For the text-containing cell, return its midpoint in [X, Y] coordinate format. 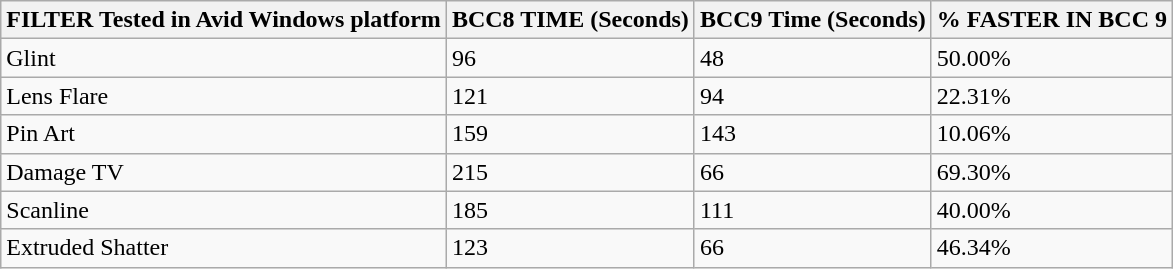
123 [570, 248]
185 [570, 210]
Scanline [224, 210]
94 [812, 96]
215 [570, 172]
10.06% [1052, 134]
50.00% [1052, 58]
22.31% [1052, 96]
BCC9 Time (Seconds) [812, 20]
% FASTER IN BCC 9 [1052, 20]
FILTER Tested in Avid Windows platform [224, 20]
Glint [224, 58]
Lens Flare [224, 96]
69.30% [1052, 172]
Pin Art [224, 134]
46.34% [1052, 248]
48 [812, 58]
121 [570, 96]
96 [570, 58]
BCC8 TIME (Seconds) [570, 20]
111 [812, 210]
40.00% [1052, 210]
Extruded Shatter [224, 248]
143 [812, 134]
Damage TV [224, 172]
159 [570, 134]
